Return (X, Y) of the center of cell containing provided text 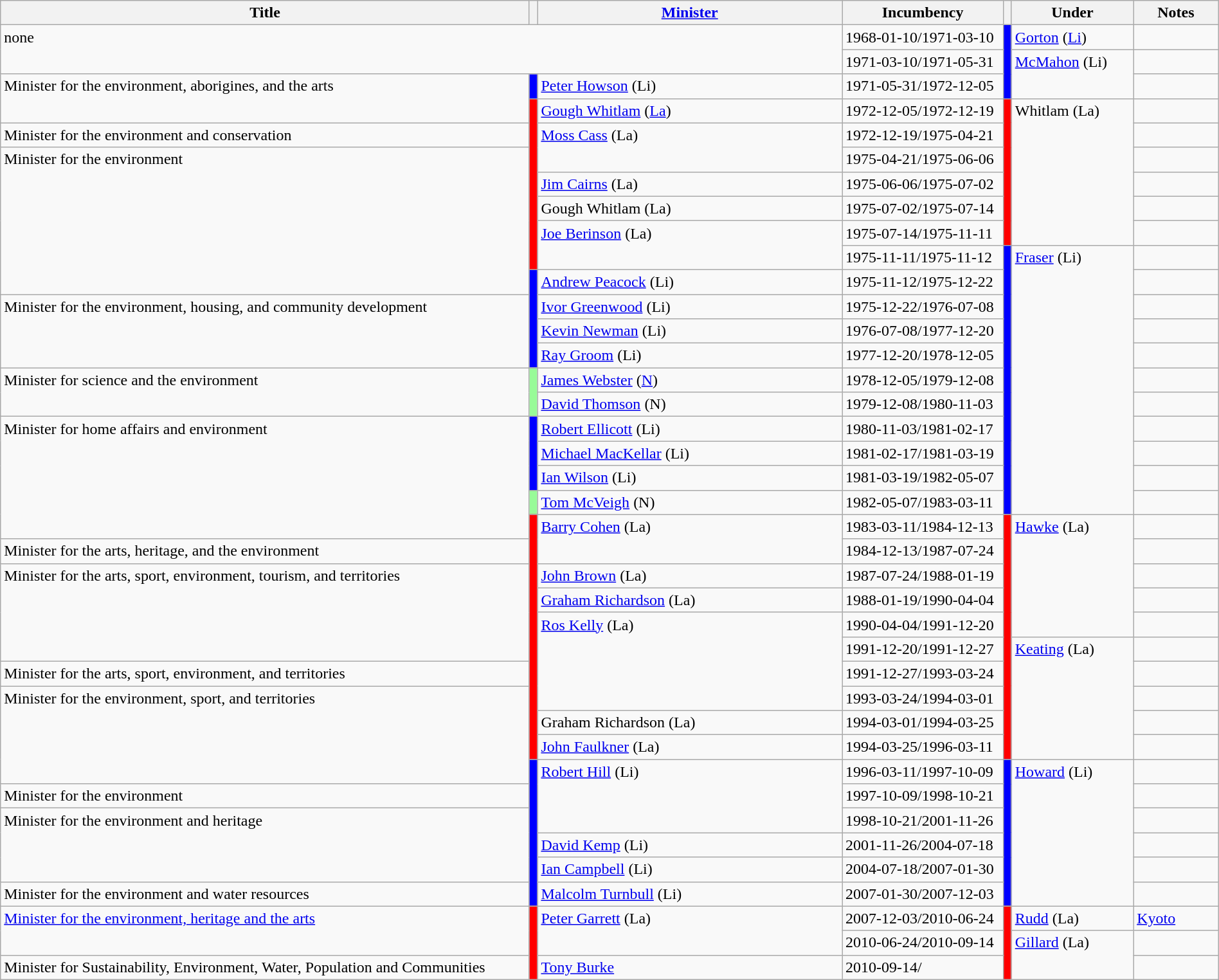
1977-12-20/1978-12-05 (923, 356)
Minister for the environment, housing, and community development (265, 331)
1991-12-20/1991-12-27 (923, 649)
1975-04-21/1975-06-06 (923, 159)
Gillard (La) (1072, 955)
Peter Howson (Li) (690, 86)
2004-07-18/2007-01-30 (923, 869)
Minister for the arts, heritage, and the environment (265, 551)
Howard (Li) (1072, 833)
James Webster (N) (690, 380)
Minister for the environment and conservation (265, 135)
1968-01-10/1971-03-10 (923, 37)
Ivor Greenwood (Li) (690, 307)
1975-06-06/1975-07-02 (923, 184)
David Kemp (Li) (690, 845)
none (422, 50)
Minister for science and the environment (265, 392)
Title (265, 13)
Minister for the arts, sport, environment, tourism, and territories (265, 612)
Minister for the environment, sport, and territories (265, 734)
Malcolm Turnbull (Li) (690, 894)
1983-03-11/1984-12-13 (923, 527)
1994-03-25/1996-03-11 (923, 747)
Moss Cass (La) (690, 147)
Minister for the environment and heritage (265, 845)
Fraser (Li) (1072, 379)
Andrew Peacock (Li) (690, 282)
Kevin Newman (Li) (690, 331)
David Thomson (N) (690, 404)
Under (1072, 13)
2007-12-03/2010-06-24 (923, 918)
Minister for home affairs and environment (265, 478)
1998-10-21/2001-11-26 (923, 821)
Jim Cairns (La) (690, 184)
Ian Campbell (Li) (690, 869)
Ian Wilson (Li) (690, 478)
Ros Kelly (La) (690, 661)
1981-03-19/1982-05-07 (923, 478)
Keating (La) (1072, 698)
Minister (690, 13)
John Brown (La) (690, 576)
1975-11-12/1975-12-22 (923, 282)
Minister for the environment and water resources (265, 894)
1975-07-02/1975-07-14 (923, 208)
Robert Hill (Li) (690, 796)
Kyoto (1177, 918)
Joe Berinson (La) (690, 245)
Michael MacKellar (Li) (690, 453)
1982-05-07/1983-03-11 (923, 502)
1993-03-24/1994-03-01 (923, 698)
1971-03-10/1971-05-31 (923, 62)
Hawke (La) (1072, 576)
Minister for the environment, aborigines, and the arts (265, 98)
Gorton (Li) (1072, 37)
2007-01-30/2007-12-03 (923, 894)
1975-07-14/1975-11-11 (923, 233)
Minister for the arts, sport, environment, and territories (265, 673)
1981-02-17/1981-03-19 (923, 453)
1972-12-19/1975-04-21 (923, 135)
1975-11-11/1975-11-12 (923, 257)
Rudd (La) (1072, 918)
1979-12-08/1980-11-03 (923, 404)
2010-06-24/2010-09-14 (923, 943)
1997-10-09/1998-10-21 (923, 796)
Whitlam (La) (1072, 172)
1975-12-22/1976-07-08 (923, 307)
McMahon (Li) (1072, 74)
Barry Cohen (La) (690, 539)
2010-09-14/ (923, 967)
Ray Groom (Li) (690, 356)
Tom McVeigh (N) (690, 502)
Robert Ellicott (Li) (690, 429)
Incumbency (923, 13)
1972-12-05/1972-12-19 (923, 111)
1971-05-31/1972-12-05 (923, 86)
John Faulkner (La) (690, 747)
1978-12-05/1979-12-08 (923, 380)
1984-12-13/1987-07-24 (923, 551)
1991-12-27/1993-03-24 (923, 673)
1987-07-24/1988-01-19 (923, 576)
Tony Burke (690, 967)
1990-04-04/1991-12-20 (923, 624)
Minister for the environment, heritage and the arts (265, 930)
2001-11-26/2004-07-18 (923, 845)
1976-07-08/1977-12-20 (923, 331)
1988-01-19/1990-04-04 (923, 600)
Notes (1177, 13)
1980-11-03/1981-02-17 (923, 429)
1996-03-11/1997-10-09 (923, 772)
Minister for Sustainability, Environment, Water, Population and Communities (265, 967)
Peter Garrett (La) (690, 930)
1994-03-01/1994-03-25 (923, 723)
